Output the (X, Y) coordinate of the center of the cell containing the given text.  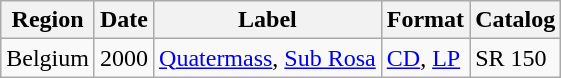
Label (268, 20)
2000 (124, 58)
Quatermass, Sub Rosa (268, 58)
Format (425, 20)
SR 150 (516, 58)
Region (48, 20)
Catalog (516, 20)
Belgium (48, 58)
Date (124, 20)
CD, LP (425, 58)
